Provide the (x, y) coordinate of the cell's center where the given text is located.  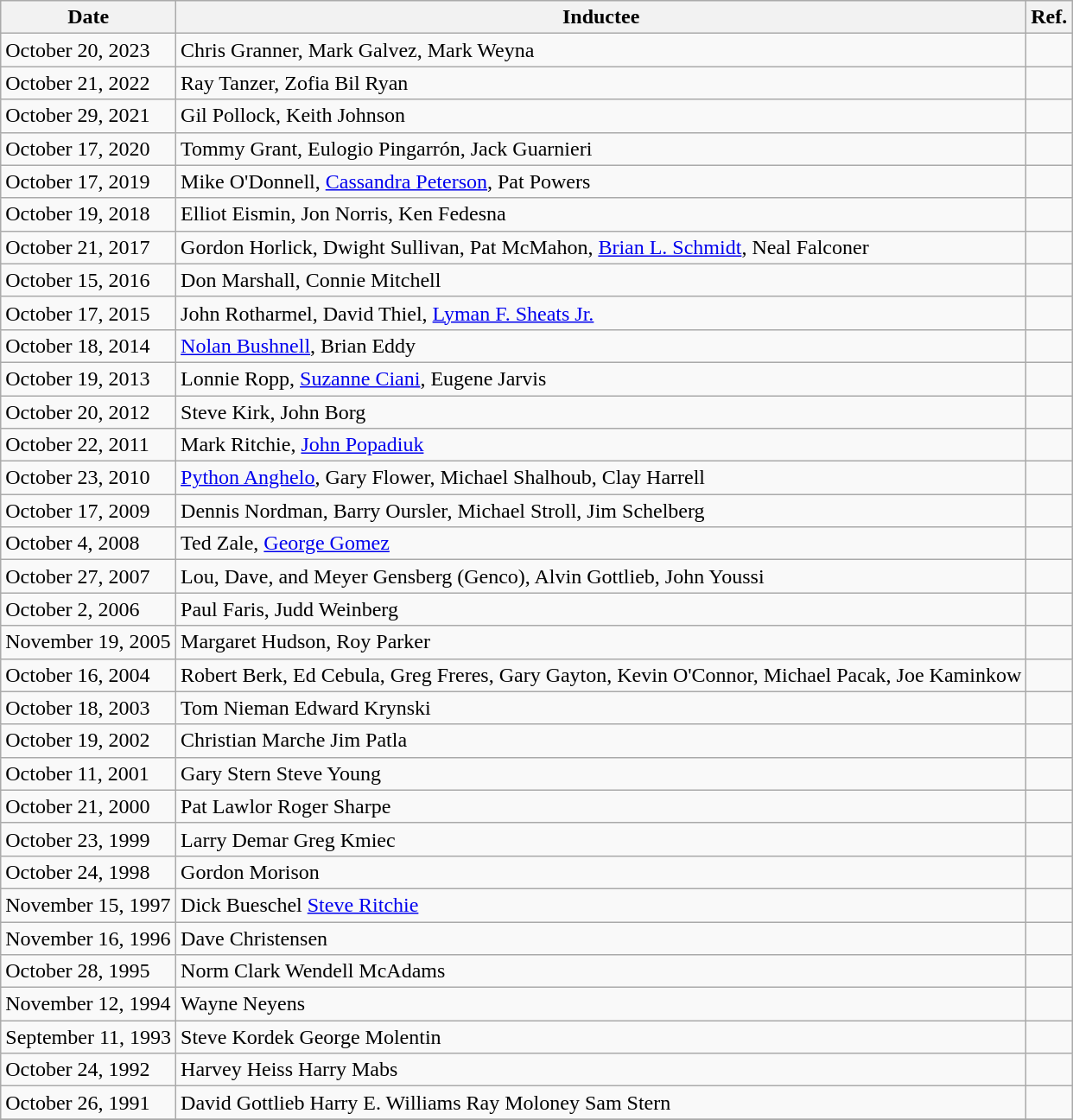
October 21, 2017 (88, 247)
Dave Christensen (601, 938)
Tom Nieman Edward Krynski (601, 708)
October 23, 1999 (88, 839)
October 19, 2002 (88, 741)
Christian Marche Jim Patla (601, 741)
November 12, 1994 (88, 1004)
David Gottlieb Harry E. Williams Ray Moloney Sam Stern (601, 1103)
October 17, 2020 (88, 149)
September 11, 1993 (88, 1037)
Lonnie Ropp, Suzanne Ciani, Eugene Jarvis (601, 379)
October 18, 2003 (88, 708)
Wayne Neyens (601, 1004)
Dennis Nordman, Barry Oursler, Michael Stroll, Jim Schelberg (601, 511)
Lou, Dave, and Meyer Gensberg (Genco), Alvin Gottlieb, John Youssi (601, 576)
Dick Bueschel Steve Ritchie (601, 905)
Margaret Hudson, Roy Parker (601, 642)
October 20, 2012 (88, 412)
Gary Stern Steve Young (601, 773)
Ted Zale, George Gomez (601, 544)
October 28, 1995 (88, 971)
October 16, 2004 (88, 675)
Ray Tanzer, Zofia Bil Ryan (601, 83)
October 18, 2014 (88, 346)
Harvey Heiss Harry Mabs (601, 1070)
October 4, 2008 (88, 544)
Tommy Grant, Eulogio Pingarrón, Jack Guarnieri (601, 149)
October 19, 2013 (88, 379)
Gil Pollock, Keith Johnson (601, 116)
October 19, 2018 (88, 214)
Mike O'Donnell, Cassandra Peterson, Pat Powers (601, 181)
Nolan Bushnell, Brian Eddy (601, 346)
October 20, 2023 (88, 50)
October 17, 2019 (88, 181)
Mark Ritchie, John Popadiuk (601, 445)
October 26, 1991 (88, 1103)
October 23, 2010 (88, 478)
Paul Faris, Judd Weinberg (601, 609)
October 17, 2009 (88, 511)
Date (88, 17)
November 19, 2005 (88, 642)
Steve Kordek George Molentin (601, 1037)
October 29, 2021 (88, 116)
Robert Berk, Ed Cebula, Greg Freres, Gary Gayton, Kevin O'Connor, Michael Pacak, Joe Kaminkow (601, 675)
October 2, 2006 (88, 609)
October 24, 1998 (88, 872)
Pat Lawlor Roger Sharpe (601, 806)
October 22, 2011 (88, 445)
John Rotharmel, David Thiel, Lyman F. Sheats Jr. (601, 313)
Gordon Horlick, Dwight Sullivan, Pat McMahon, Brian L. Schmidt, Neal Falconer (601, 247)
Inductee (601, 17)
Norm Clark Wendell McAdams (601, 971)
Ref. (1049, 17)
November 15, 1997 (88, 905)
October 15, 2016 (88, 280)
Chris Granner, Mark Galvez, Mark Weyna (601, 50)
October 17, 2015 (88, 313)
October 11, 2001 (88, 773)
Elliot Eismin, Jon Norris, Ken Fedesna (601, 214)
October 21, 2000 (88, 806)
Don Marshall, Connie Mitchell (601, 280)
Python Anghelo, Gary Flower, Michael Shalhoub, Clay Harrell (601, 478)
October 24, 1992 (88, 1070)
Steve Kirk, John Borg (601, 412)
October 21, 2022 (88, 83)
November 16, 1996 (88, 938)
October 27, 2007 (88, 576)
Larry Demar Greg Kmiec (601, 839)
Gordon Morison (601, 872)
